Return (X, Y) of the center of cell containing provided text 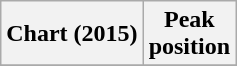
Chart (2015) (72, 34)
Peakposition (189, 34)
